Detect which cell encompasses the target text, then output its (X, Y) center coordinate. 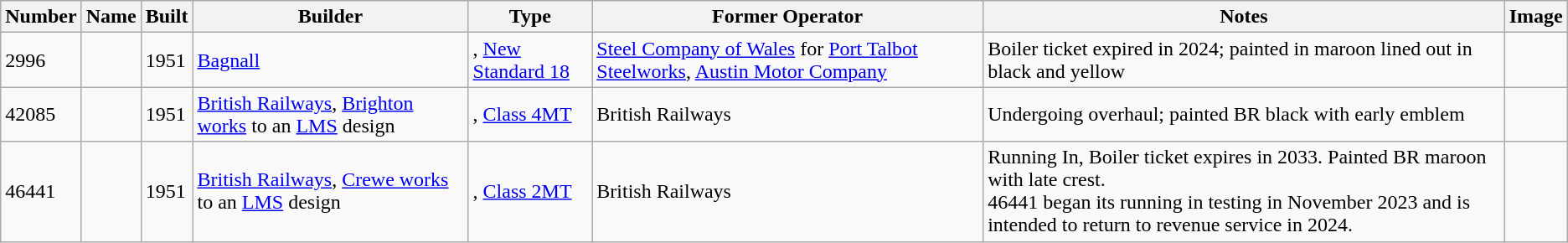
, Class 4MT (530, 114)
British Railways, Brighton works to an LMS design (330, 114)
Type (530, 17)
Image (1536, 17)
Undergoing overhaul; painted BR black with early emblem (1245, 114)
2996 (41, 60)
42085 (41, 114)
Former Operator (787, 17)
Steel Company of Wales for Port Talbot Steelworks, Austin Motor Company (787, 60)
Notes (1245, 17)
, Class 2MT (530, 191)
Number (41, 17)
Name (111, 17)
British Railways, Crewe works to an LMS design (330, 191)
Bagnall (330, 60)
, New Standard 18 (530, 60)
Builder (330, 17)
Built (167, 17)
Boiler ticket expired in 2024; painted in maroon lined out in black and yellow (1245, 60)
46441 (41, 191)
